Locate the cell with the specified text and output its (X, Y) center coordinate. 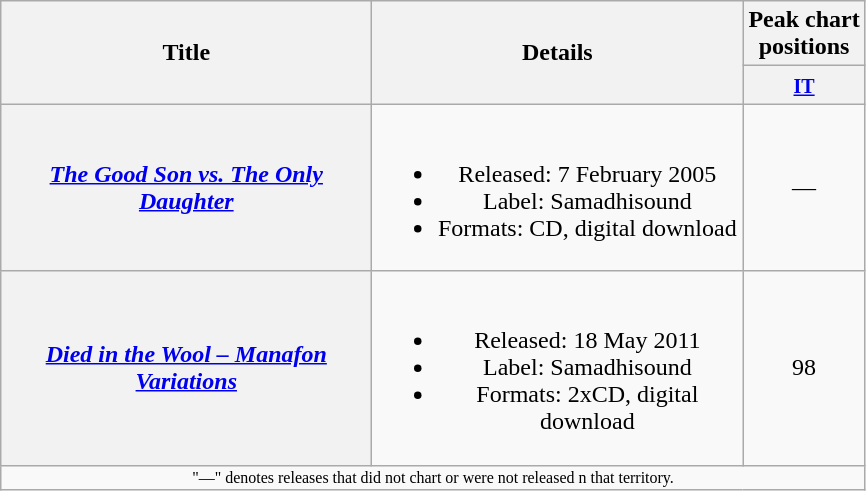
Died in the Wool – Manafon Variations (186, 368)
— (804, 188)
"—" denotes releases that did not chart or were not released n that territory. (433, 477)
Released: 7 February 2005Label: SamadhisoundFormats: CD, digital download (558, 188)
IT (804, 85)
Released: 18 May 2011Label: SamadhisoundFormats: 2xCD, digital download (558, 368)
The Good Son vs. The Only Daughter (186, 188)
Details (558, 52)
98 (804, 368)
Title (186, 52)
Peak chartpositions (804, 34)
